Capture the cell that displays the provided text and extract its [X, Y] central coordinate. 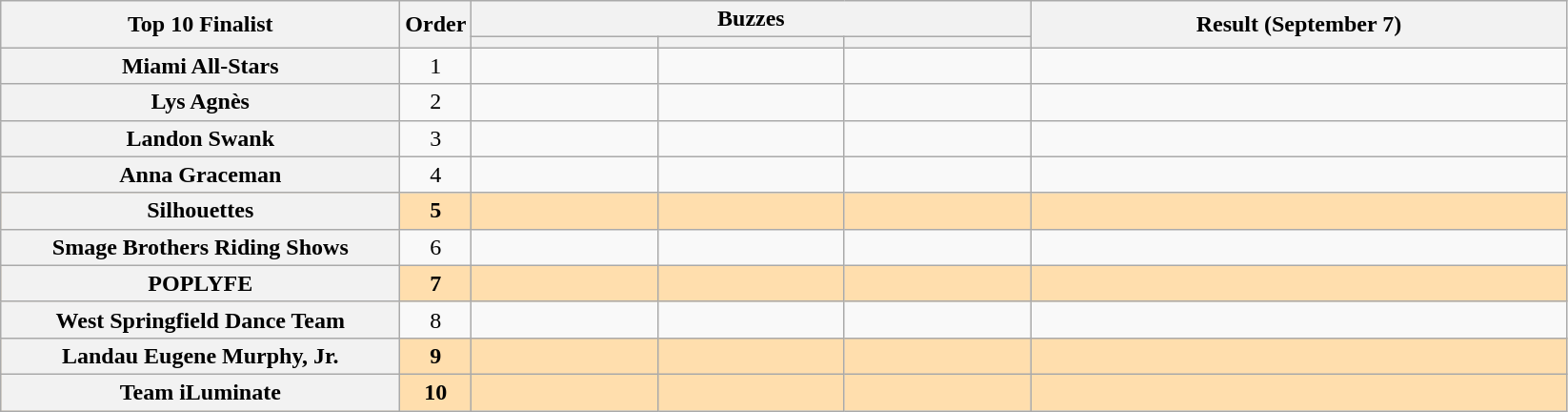
Smage Brothers Riding Shows [200, 247]
POPLYFE [200, 283]
Miami All-Stars [200, 66]
9 [436, 356]
2 [436, 102]
4 [436, 175]
8 [436, 319]
1 [436, 66]
3 [436, 138]
5 [436, 211]
7 [436, 283]
Top 10 Finalist [200, 25]
10 [436, 392]
Landon Swank [200, 138]
Team iLuminate [200, 392]
Lys Agnès [200, 102]
Buzzes [751, 19]
Result (September 7) [1299, 25]
Anna Graceman [200, 175]
6 [436, 247]
West Springfield Dance Team [200, 319]
Order [436, 25]
Silhouettes [200, 211]
Landau Eugene Murphy, Jr. [200, 356]
